Output the (X, Y) coordinate of the center of the cell containing the given text.  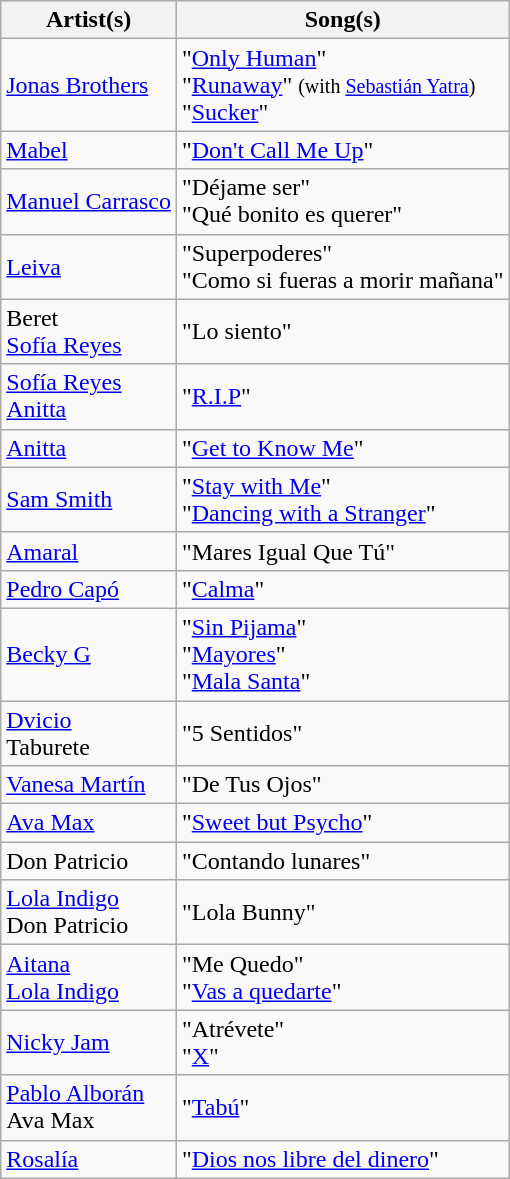
"Lola Bunny" (342, 912)
"Stay with Me""Dancing with a Stranger" (342, 500)
"Superpoderes""Como si fueras a morir mañana" (342, 266)
Artist(s) (89, 20)
Pedro Capó (89, 589)
Lola IndigoDon Patricio (89, 912)
"Mares Igual Que Tú" (342, 551)
Sofía ReyesAnitta (89, 396)
"Only Human""Runaway" (with Sebastián Yatra)"Sucker" (342, 85)
Jonas Brothers (89, 85)
Rosalía (89, 1159)
DvicioTaburete (89, 732)
"Sin Pijama" "Mayores""Mala Santa" (342, 654)
Nicky Jam (89, 1042)
"Lo siento" (342, 332)
"Get to Know Me" (342, 448)
BeretSofía Reyes (89, 332)
"Contando lunares" (342, 861)
Manuel Carrasco (89, 202)
"Tabú" (342, 1108)
Don Patricio (89, 861)
"Déjame ser""Qué bonito es querer" (342, 202)
"Dios nos libre del dinero" (342, 1159)
"Don't Call Me Up" (342, 150)
Anitta (89, 448)
"Calma" (342, 589)
"Atrévete""X" (342, 1042)
Ava Max (89, 823)
Amaral (89, 551)
"De Tus Ojos" (342, 785)
Becky G (89, 654)
"R.I.P" (342, 396)
"Me Quedo""Vas a quedarte" (342, 978)
Sam Smith (89, 500)
"Sweet but Psycho" (342, 823)
Leiva (89, 266)
Song(s) (342, 20)
Pablo AlboránAva Max (89, 1108)
AitanaLola Indigo (89, 978)
Mabel (89, 150)
Vanesa Martín (89, 785)
"5 Sentidos" (342, 732)
